Return the [X, Y] coordinate for the center point of the cell that contains the specified text.  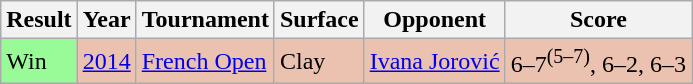
6–7(5–7), 6–2, 6–3 [598, 62]
2014 [106, 62]
French Open [205, 62]
Ivana Jorović [434, 62]
Opponent [434, 20]
Year [106, 20]
Clay [319, 62]
Result [39, 20]
Win [39, 62]
Tournament [205, 20]
Surface [319, 20]
Score [598, 20]
